Return the (X, Y) coordinate for the center point of the cell that contains the specified text.  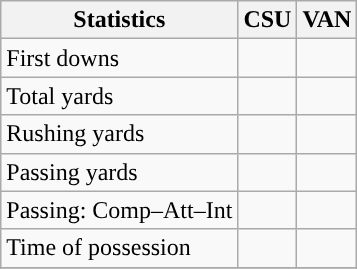
Statistics (120, 20)
Rushing yards (120, 134)
Passing: Comp–Att–Int (120, 210)
Total yards (120, 96)
Passing yards (120, 172)
First downs (120, 58)
CSU (268, 20)
VAN (327, 20)
Time of possession (120, 248)
